Pinpoint the cell where the given text exists, returning its (x, y) midpoint coordinate. 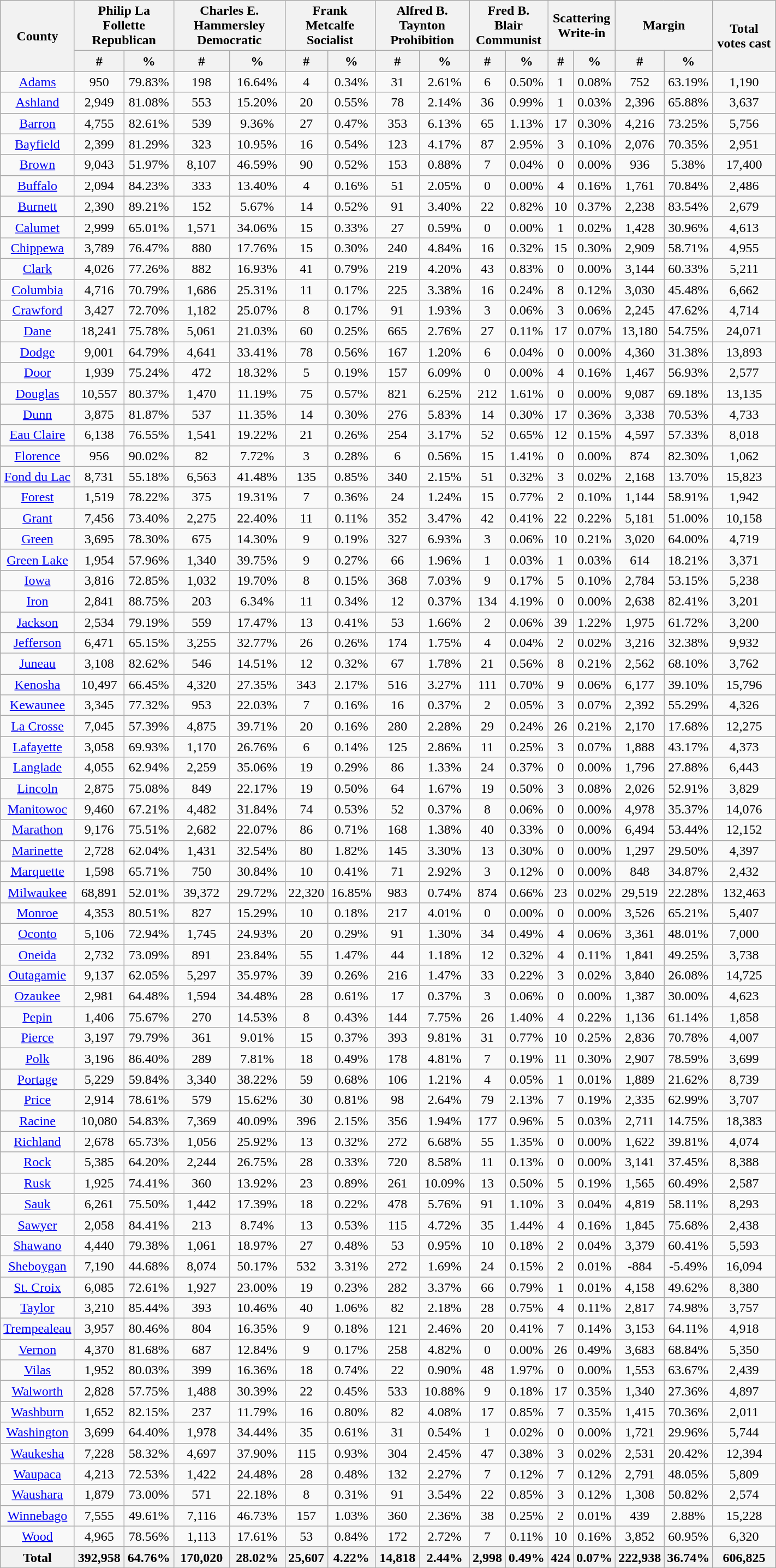
27.88% (689, 768)
79.38% (148, 1245)
13.70% (689, 477)
5.76% (444, 1204)
89.21% (148, 206)
25.31% (257, 290)
4.08% (444, 1412)
2,836 (640, 1038)
2,914 (99, 1100)
Shawano (37, 1245)
2.36% (444, 1516)
2.86% (444, 747)
65.73% (148, 1142)
33.41% (257, 352)
3,108 (99, 664)
Vernon (37, 1350)
2,679 (744, 206)
Charles E. HammersleyDemocratic (229, 26)
41.48% (257, 477)
368 (397, 580)
891 (201, 955)
1,888 (640, 747)
4,326 (744, 705)
Waupaca (37, 1474)
10,497 (99, 685)
4,641 (201, 352)
4,213 (99, 1474)
4,482 (201, 809)
399 (201, 1370)
Waushara (37, 1495)
0.84% (351, 1536)
77.26% (148, 269)
ScatteringWrite-in (582, 26)
Douglas (37, 394)
7,000 (744, 934)
9.01% (257, 1038)
9,087 (640, 394)
2,531 (640, 1453)
35.97% (257, 976)
827 (201, 913)
352 (397, 518)
10.95% (257, 144)
7,369 (201, 1121)
Eau Claire (37, 435)
42 (487, 518)
82.30% (689, 456)
80.37% (148, 394)
12,152 (744, 830)
19.22% (257, 435)
78.59% (689, 1059)
1.41% (527, 456)
152 (201, 206)
65 (487, 123)
6.13% (444, 123)
3,144 (640, 269)
11.19% (257, 394)
8,739 (744, 1079)
3,371 (744, 560)
0.13% (527, 1162)
0.38% (527, 1453)
10.09% (444, 1183)
74.41% (148, 1183)
53.44% (689, 830)
9,932 (744, 643)
21.62% (689, 1079)
1,470 (201, 394)
25.92% (257, 1142)
79.79% (148, 1038)
6,494 (640, 830)
356 (397, 1121)
950 (99, 82)
19.31% (257, 497)
2,396 (640, 103)
936 (640, 165)
1,845 (640, 1225)
1,387 (640, 996)
8,731 (99, 477)
7.75% (444, 1017)
29,519 (640, 892)
0.55% (351, 103)
5.83% (444, 414)
1,927 (201, 1287)
0.70% (527, 685)
4.22% (351, 1557)
2,981 (99, 996)
36.74% (689, 1557)
64.11% (689, 1329)
1,136 (640, 1017)
6.93% (444, 539)
3,030 (640, 290)
3,255 (201, 643)
9,001 (99, 352)
2,335 (640, 1100)
Dunn (37, 414)
0.80% (351, 1412)
46.59% (257, 165)
0.96% (527, 1121)
75.68% (689, 1225)
19.70% (257, 580)
0.59% (444, 227)
4.82% (444, 1350)
1,889 (640, 1079)
4,074 (744, 1142)
3,200 (744, 622)
2,026 (640, 788)
2,399 (99, 144)
5,350 (744, 1350)
6,471 (99, 643)
48.05% (689, 1474)
2.18% (444, 1308)
25.07% (257, 311)
1,925 (99, 1183)
4,353 (99, 913)
240 (397, 248)
1,170 (201, 747)
3.54% (444, 1495)
Richland (37, 1142)
79 (487, 1100)
80.03% (148, 1370)
49.25% (689, 955)
Forest (37, 497)
22.07% (257, 830)
57.96% (148, 560)
3,762 (744, 664)
2,587 (744, 1183)
1.20% (444, 352)
333 (201, 186)
4.19% (527, 601)
14,818 (397, 1557)
4,007 (744, 1038)
261 (397, 1183)
22.18% (257, 1495)
17.76% (257, 248)
1,622 (640, 1142)
170,020 (201, 1557)
18,241 (99, 331)
2,711 (640, 1121)
2,259 (201, 768)
2,951 (744, 144)
3,738 (744, 955)
Buffalo (37, 186)
-5.49% (689, 1266)
Fred B. BlairCommunist (509, 26)
75.50% (148, 1204)
2.92% (444, 871)
57.33% (689, 435)
88.75% (148, 601)
Pepin (37, 1017)
16.64% (257, 82)
2.76% (444, 331)
3,020 (640, 539)
8,293 (744, 1204)
2.95% (527, 144)
75.08% (148, 788)
5,756 (744, 123)
84.23% (148, 186)
1.13% (527, 123)
3,757 (744, 1308)
13,135 (744, 394)
81.87% (148, 414)
4,697 (201, 1453)
31.84% (257, 809)
212 (487, 394)
0.47% (351, 123)
121 (397, 1329)
74.98% (689, 1308)
65.01% (148, 227)
203 (201, 601)
2,439 (744, 1370)
3,338 (640, 414)
0.45% (351, 1391)
217 (397, 913)
72.53% (148, 1474)
2,784 (640, 580)
2,638 (640, 601)
2.44% (444, 1557)
289 (201, 1059)
5,211 (744, 269)
3,852 (640, 1536)
1,652 (99, 1412)
16,094 (744, 1266)
23.84% (257, 955)
1,406 (99, 1017)
6.25% (444, 394)
16.36% (257, 1370)
Ashland (37, 103)
2,170 (640, 726)
225 (397, 290)
7,116 (201, 1516)
26.76% (257, 747)
2,390 (99, 206)
58.11% (689, 1204)
70.53% (689, 414)
Manitowoc (37, 809)
32.54% (257, 851)
3,427 (99, 311)
10.88% (444, 1391)
78.61% (148, 1100)
1.03% (351, 1516)
73.25% (689, 123)
1,442 (201, 1204)
276 (397, 414)
Grant (37, 518)
687 (201, 1350)
Trempealeau (37, 1329)
1.66% (444, 622)
177 (487, 1121)
84.41% (148, 1225)
1,975 (640, 622)
29.96% (689, 1433)
8,388 (744, 1162)
Polk (37, 1059)
5.67% (257, 206)
396 (306, 1121)
73.40% (148, 518)
County (37, 36)
280 (397, 726)
4,216 (640, 123)
Calumet (37, 227)
82.61% (148, 123)
11.79% (257, 1412)
27.35% (257, 685)
2,732 (99, 955)
52.01% (148, 892)
75.51% (148, 830)
22.17% (257, 788)
66.45% (148, 685)
Dane (37, 331)
2.28% (444, 726)
213 (201, 1225)
35.37% (689, 809)
3,153 (640, 1329)
22.40% (257, 518)
3.37% (444, 1287)
Milwaukee (37, 892)
1,745 (201, 934)
2.17% (351, 685)
665 (397, 331)
14.30% (257, 539)
70.35% (689, 144)
39.75% (257, 560)
2.05% (444, 186)
178 (397, 1059)
546 (201, 664)
1,954 (99, 560)
65.21% (689, 913)
24.93% (257, 934)
16.93% (257, 269)
3.31% (351, 1266)
3.27% (444, 685)
1,594 (201, 996)
5,229 (99, 1079)
848 (640, 871)
65.15% (148, 643)
69.93% (148, 747)
111 (487, 685)
27.36% (689, 1391)
1,565 (640, 1183)
1.82% (351, 851)
472 (201, 373)
2,076 (640, 144)
4,026 (99, 269)
Lafayette (37, 747)
28.02% (257, 1557)
2.46% (444, 1329)
64 (397, 788)
44.68% (148, 1266)
0.66% (527, 892)
4,819 (640, 1204)
75.67% (148, 1017)
6.68% (444, 1142)
53.15% (689, 580)
2,432 (744, 871)
0.27% (351, 560)
123 (397, 144)
59 (306, 1079)
3,197 (99, 1038)
67.21% (148, 809)
4,716 (99, 290)
3,957 (99, 1329)
6,662 (744, 290)
8,107 (201, 165)
1,431 (201, 851)
26.08% (689, 976)
537 (201, 414)
Philip La FolletteRepublican (124, 26)
3,816 (99, 580)
1,879 (99, 1495)
4,370 (99, 1350)
2.45% (444, 1453)
2,275 (201, 518)
-884 (640, 1266)
58.32% (148, 1453)
5,593 (744, 1245)
98 (397, 1100)
1.22% (595, 622)
3.17% (444, 435)
1,761 (640, 186)
73.09% (148, 955)
14.53% (257, 1017)
64.76% (148, 1557)
0.28% (351, 456)
1.38% (444, 830)
51.97% (148, 165)
720 (397, 1162)
3,196 (99, 1059)
3,361 (640, 934)
752 (640, 82)
2,949 (99, 103)
7.03% (444, 580)
Vilas (37, 1370)
18.21% (689, 560)
79.83% (148, 82)
3,637 (744, 103)
64.79% (148, 352)
1,978 (201, 1433)
1.35% (527, 1142)
30 (306, 1100)
1,519 (99, 497)
Pierce (37, 1038)
1.06% (351, 1308)
48.01% (689, 934)
4,955 (744, 248)
4,360 (640, 352)
3,526 (640, 913)
1,297 (640, 851)
Fond du Lac (37, 477)
54.75% (689, 331)
2.61% (444, 82)
5,106 (99, 934)
3,829 (744, 788)
6,261 (99, 1204)
Waukesha (37, 1453)
254 (397, 435)
68,891 (99, 892)
4,875 (201, 726)
13.92% (257, 1183)
880 (201, 248)
35.06% (257, 768)
0.68% (351, 1079)
132,463 (744, 892)
Iowa (37, 580)
6,320 (744, 1536)
0.95% (444, 1245)
4,719 (744, 539)
9,176 (99, 830)
2,238 (640, 206)
Wood (37, 1536)
63.19% (689, 82)
St. Croix (37, 1287)
2.88% (689, 1516)
31.38% (689, 352)
750 (201, 871)
26.75% (257, 1162)
4,714 (744, 311)
532 (306, 1266)
69.18% (689, 394)
3,058 (99, 747)
Chippewa (37, 248)
34.44% (257, 1433)
5,744 (744, 1433)
478 (397, 1204)
80 (306, 851)
Barron (37, 123)
606,825 (744, 1557)
2,011 (744, 1412)
2,562 (640, 664)
8.58% (444, 1162)
4,440 (99, 1245)
1,428 (640, 227)
13.40% (257, 186)
1,796 (640, 768)
2,875 (99, 788)
21.03% (257, 331)
4,897 (744, 1391)
2,534 (99, 622)
Green Lake (37, 560)
Sawyer (37, 1225)
22,320 (306, 892)
34 (487, 934)
222,938 (640, 1557)
2,094 (99, 186)
79.19% (148, 622)
1,686 (201, 290)
87 (487, 144)
54.83% (148, 1121)
10.46% (257, 1308)
553 (201, 103)
2.14% (444, 103)
Burnett (37, 206)
39,372 (201, 892)
4,597 (640, 435)
3,789 (99, 248)
343 (306, 685)
1.10% (527, 1204)
48 (487, 1370)
6,138 (99, 435)
Racine (37, 1121)
56.93% (689, 373)
17.47% (257, 622)
90.02% (148, 456)
10,158 (744, 518)
62.04% (148, 851)
2,486 (744, 186)
60.33% (689, 269)
1.18% (444, 955)
59.84% (148, 1079)
Rock (37, 1162)
882 (201, 269)
Jackson (37, 622)
4.72% (444, 1225)
51.00% (689, 518)
72.70% (148, 311)
8,018 (744, 435)
216 (397, 976)
3.38% (444, 290)
38 (487, 1516)
76.55% (148, 435)
71 (397, 871)
2.27% (444, 1474)
0.31% (351, 1495)
4,978 (640, 809)
340 (397, 477)
38.22% (257, 1079)
1.94% (444, 1121)
3,683 (640, 1350)
Marathon (37, 830)
1,571 (201, 227)
1,942 (744, 497)
78.30% (148, 539)
4.20% (444, 269)
60 (306, 331)
64.40% (148, 1433)
5,809 (744, 1474)
516 (397, 685)
81.08% (148, 103)
Taylor (37, 1308)
15,228 (744, 1516)
57.75% (148, 1391)
70.78% (689, 1038)
144 (397, 1017)
Adams (37, 82)
49.62% (689, 1287)
Portage (37, 1079)
304 (397, 1453)
2,574 (744, 1495)
50.17% (257, 1266)
24.48% (257, 1474)
3,840 (640, 976)
15.29% (257, 913)
1,488 (201, 1391)
198 (201, 82)
0.43% (351, 1017)
18.32% (257, 373)
34.87% (689, 871)
7,228 (99, 1453)
90 (306, 165)
12,275 (744, 726)
1.96% (444, 560)
10,080 (99, 1121)
282 (397, 1287)
1,061 (201, 1245)
2,577 (744, 373)
7,456 (99, 518)
4.17% (444, 144)
12.84% (257, 1350)
39.10% (689, 685)
Green (37, 539)
2,392 (640, 705)
258 (397, 1350)
5,385 (99, 1162)
4,373 (744, 747)
2,058 (99, 1225)
Outagamie (37, 976)
Marquette (37, 871)
47 (487, 1453)
Bayfield (37, 144)
15.20% (257, 103)
Iron (37, 601)
64.48% (148, 996)
983 (397, 892)
1.44% (527, 1225)
3,707 (744, 1100)
4.01% (444, 913)
5.38% (689, 165)
7,045 (99, 726)
34.06% (257, 227)
Kenosha (37, 685)
14.75% (689, 1121)
Oconto (37, 934)
39.71% (257, 726)
1.61% (527, 394)
0.23% (351, 1287)
73.00% (148, 1495)
6,563 (201, 477)
49.61% (148, 1516)
1,144 (640, 497)
3,345 (99, 705)
3.30% (444, 851)
0.71% (351, 830)
Clark (37, 269)
43 (487, 269)
168 (397, 830)
2.64% (444, 1100)
Kewaunee (37, 705)
82.15% (148, 1412)
0.75% (527, 1308)
6,443 (744, 768)
80.51% (148, 913)
0.65% (527, 435)
33 (487, 976)
Washburn (37, 1412)
8.74% (257, 1225)
72.61% (148, 1287)
34.48% (257, 996)
60.41% (689, 1245)
849 (201, 788)
70.36% (689, 1412)
4.84% (444, 248)
0.99% (527, 103)
55.18% (148, 477)
1,541 (201, 435)
0.89% (351, 1183)
2,791 (640, 1474)
23.00% (257, 1287)
6.09% (444, 373)
25,607 (306, 1557)
8,380 (744, 1287)
956 (99, 456)
9,137 (99, 976)
2,841 (99, 601)
15,823 (744, 477)
2,438 (744, 1225)
50.82% (689, 1495)
7.81% (257, 1059)
571 (201, 1495)
Florence (37, 456)
Sheboygan (37, 1266)
4,397 (744, 851)
3,210 (99, 1308)
70.79% (148, 290)
36 (487, 103)
1.93% (444, 311)
61.72% (689, 622)
20.42% (689, 1453)
La Crosse (37, 726)
Ozaukee (37, 996)
14,076 (744, 809)
559 (201, 622)
72.85% (148, 580)
Jefferson (37, 643)
375 (201, 497)
10,557 (99, 394)
18,383 (744, 1121)
68.10% (689, 664)
67 (397, 664)
60.49% (689, 1183)
2,999 (99, 227)
174 (397, 643)
5,238 (744, 580)
Rusk (37, 1183)
3,141 (640, 1162)
46.73% (257, 1516)
45.48% (689, 290)
Alfred B. TayntonProhibition (422, 26)
1,032 (201, 580)
72.94% (148, 934)
7,555 (99, 1516)
81.68% (148, 1350)
74 (306, 809)
353 (397, 123)
4,965 (99, 1536)
3,875 (99, 414)
2,907 (640, 1059)
0.82% (527, 206)
9.36% (257, 123)
327 (397, 539)
172 (397, 1536)
16.35% (257, 1329)
Monroe (37, 913)
61.14% (689, 1017)
1,056 (201, 1142)
80.46% (148, 1329)
41 (306, 269)
Crawford (37, 311)
12,394 (744, 1453)
1.69% (444, 1266)
237 (201, 1412)
17.61% (257, 1536)
Price (37, 1100)
85.44% (148, 1308)
82.41% (689, 601)
270 (201, 1017)
1,841 (640, 955)
58.71% (689, 248)
22.28% (689, 892)
70.84% (689, 186)
132 (397, 1474)
953 (201, 705)
11.35% (257, 414)
Oneida (37, 955)
0.83% (527, 269)
30.39% (257, 1391)
5,061 (201, 331)
533 (397, 1391)
32.38% (689, 643)
17.39% (257, 1204)
1.97% (527, 1370)
439 (640, 1516)
64.20% (148, 1162)
Marinette (37, 851)
1.30% (444, 934)
55.29% (689, 705)
6,085 (99, 1287)
13,180 (640, 331)
0.81% (351, 1100)
1.67% (444, 788)
Dodge (37, 352)
1,939 (99, 373)
16.85% (351, 892)
9,460 (99, 809)
30.00% (689, 996)
675 (201, 539)
78.56% (148, 1536)
4,918 (744, 1329)
39.81% (689, 1142)
0.88% (444, 165)
424 (561, 1557)
22.03% (257, 705)
64.00% (689, 539)
3,201 (744, 601)
32.77% (257, 643)
37.90% (257, 1453)
135 (306, 477)
6.34% (257, 601)
Winnebago (37, 1516)
43.17% (689, 747)
Total votes cast (744, 36)
125 (397, 747)
392,958 (99, 1557)
17,400 (744, 165)
86.40% (148, 1059)
1,721 (640, 1433)
3.47% (444, 518)
5,297 (201, 976)
75 (306, 394)
2,168 (640, 477)
2,682 (201, 830)
62.94% (148, 768)
Juneau (37, 664)
14,725 (744, 976)
106 (397, 1079)
Margin (664, 26)
29.72% (257, 892)
60.95% (689, 1536)
Sauk (37, 1204)
539 (201, 123)
1,308 (640, 1495)
2,245 (640, 311)
15,796 (744, 685)
2,244 (201, 1162)
1.24% (444, 497)
0.90% (444, 1370)
29.50% (689, 851)
Total (37, 1557)
Door (37, 373)
2,728 (99, 851)
1,858 (744, 1017)
8,074 (201, 1266)
1.75% (444, 643)
62.99% (689, 1100)
Walworth (37, 1391)
361 (201, 1038)
76.47% (148, 248)
1,952 (99, 1370)
13,893 (744, 352)
3.40% (444, 206)
5,407 (744, 913)
134 (487, 601)
75.78% (148, 331)
Columbia (37, 290)
7.72% (257, 456)
5,181 (640, 518)
2,909 (640, 248)
1,190 (744, 82)
2,998 (487, 1557)
1,415 (640, 1412)
37.45% (689, 1162)
58.91% (689, 497)
Brown (37, 165)
1,467 (640, 373)
219 (397, 269)
1,062 (744, 456)
3,340 (201, 1079)
4,613 (744, 227)
323 (201, 144)
9.81% (444, 1038)
62.05% (148, 976)
24,071 (744, 331)
4,158 (640, 1287)
579 (201, 1100)
14.51% (257, 664)
0.57% (351, 394)
4,755 (99, 123)
2,828 (99, 1391)
0.93% (351, 1453)
82.62% (148, 664)
Langlade (37, 768)
1,113 (201, 1536)
4,320 (201, 685)
78.22% (148, 497)
65.71% (148, 871)
Washington (37, 1433)
17.68% (689, 726)
65.88% (689, 103)
29 (487, 726)
1,422 (201, 1474)
Lincoln (37, 788)
2,817 (640, 1308)
3,695 (99, 539)
30.96% (689, 227)
57.39% (148, 726)
804 (201, 1329)
75.24% (148, 373)
Frank MetcalfeSocialist (330, 26)
68.84% (689, 1350)
6,177 (640, 685)
821 (397, 394)
3,216 (640, 643)
4.81% (444, 1059)
4,055 (99, 768)
18.97% (257, 1245)
30.84% (257, 871)
40.09% (257, 1121)
167 (397, 352)
77.32% (148, 705)
4,623 (744, 996)
1,553 (640, 1370)
1.21% (444, 1079)
2,678 (99, 1142)
15.62% (257, 1100)
1.40% (527, 1017)
63.67% (689, 1370)
1,182 (201, 311)
1,598 (99, 871)
83.54% (689, 206)
1.33% (444, 768)
2.13% (527, 1100)
4,733 (744, 414)
145 (397, 851)
2.72% (444, 1536)
7,190 (99, 1266)
614 (640, 560)
1.78% (444, 664)
153 (397, 165)
3,379 (640, 1245)
9,043 (99, 165)
47.62% (689, 311)
44 (397, 955)
52.91% (689, 788)
81.29% (148, 144)
